Detect which cell encompasses the target text, then output its [x, y] center coordinate. 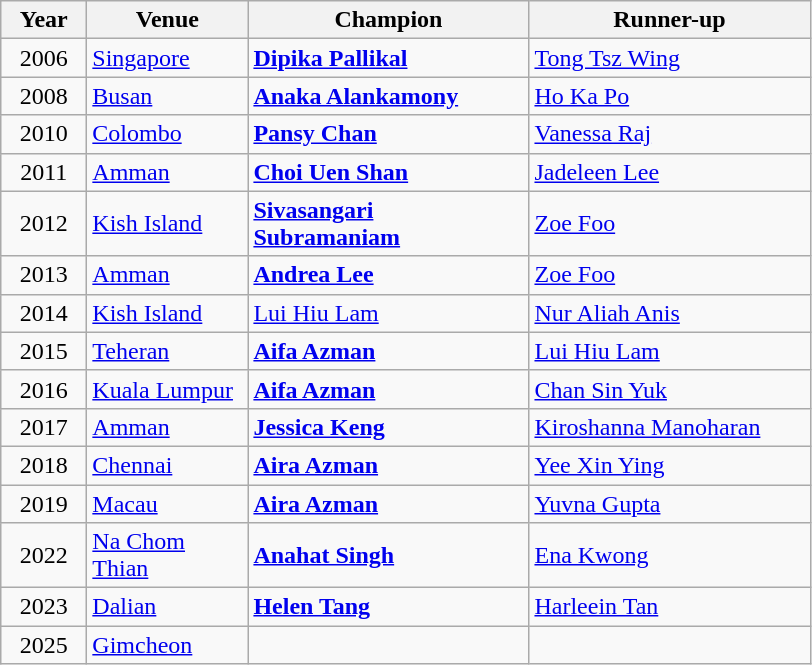
Chennai [168, 465]
Helen Tang [388, 607]
Busan [168, 96]
2006 [44, 58]
Yuvna Gupta [670, 503]
Harleein Tan [670, 607]
Dalian [168, 607]
Jessica Keng [388, 427]
2023 [44, 607]
Na Chom Thian [168, 556]
2015 [44, 351]
2017 [44, 427]
2012 [44, 224]
2013 [44, 275]
2025 [44, 645]
Colombo [168, 134]
2016 [44, 389]
2018 [44, 465]
Year [44, 20]
Singapore [168, 58]
Champion [388, 20]
Chan Sin Yuk [670, 389]
Anaka Alankamony [388, 96]
Anahat Singh [388, 556]
Teheran [168, 351]
Jadeleen Lee [670, 172]
Andrea Lee [388, 275]
Dipika Pallikal [388, 58]
Pansy Chan [388, 134]
Tong Tsz Wing [670, 58]
Yee Xin Ying [670, 465]
Ena Kwong [670, 556]
Kuala Lumpur [168, 389]
Vanessa Raj [670, 134]
Macau [168, 503]
Nur Aliah Anis [670, 313]
Kiroshanna Manoharan [670, 427]
2011 [44, 172]
2022 [44, 556]
2010 [44, 134]
Sivasangari Subramaniam [388, 224]
Ho Ka Po [670, 96]
Gimcheon [168, 645]
Runner-up [670, 20]
2019 [44, 503]
Venue [168, 20]
2008 [44, 96]
Choi Uen Shan [388, 172]
2014 [44, 313]
